Identify which cell holds the provided text, then report its [x, y] central coordinate. 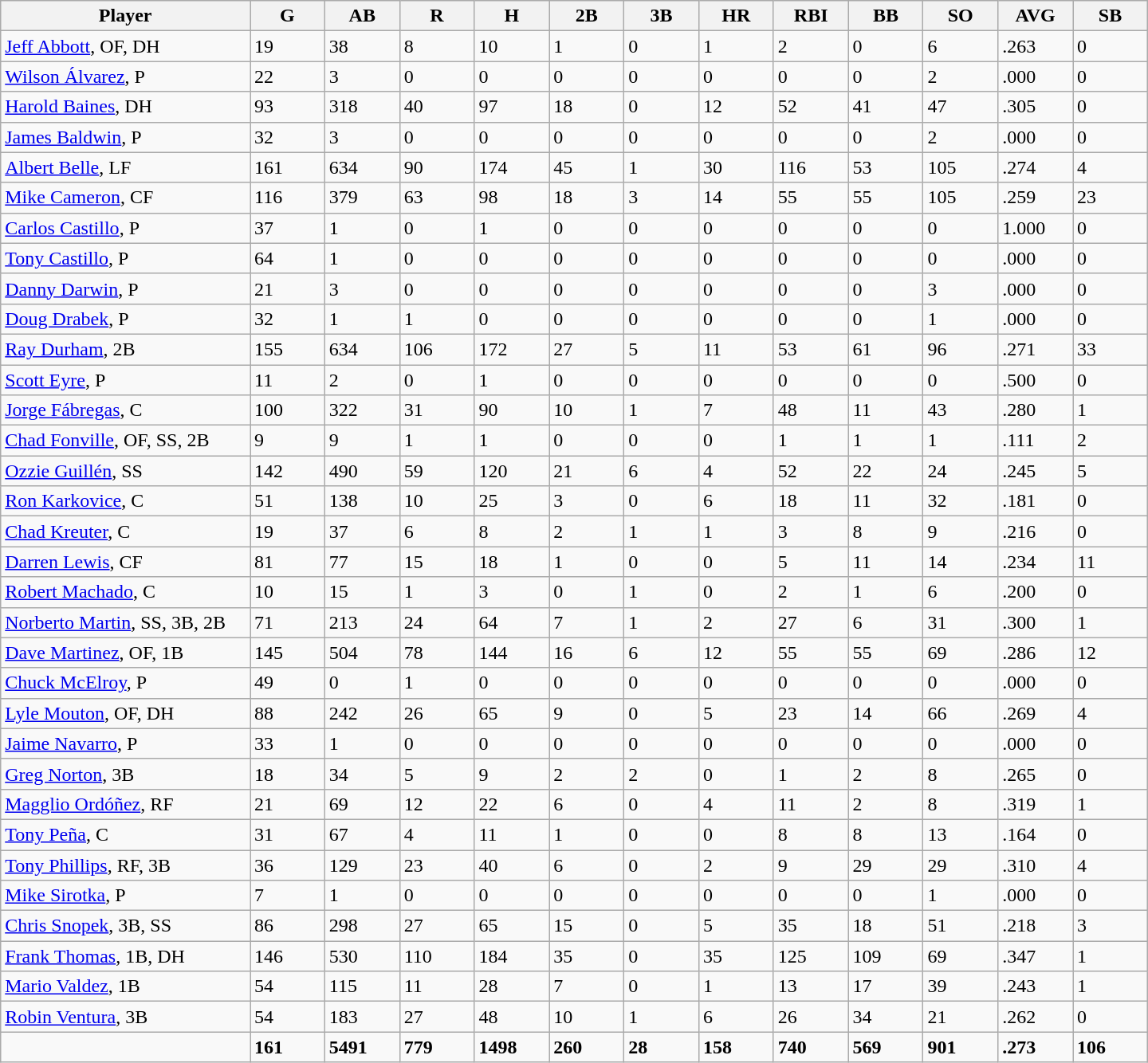
AB [362, 16]
100 [288, 410]
Wilson Álvarez, P [126, 76]
Darren Lewis, CF [126, 562]
Frank Thomas, 1B, DH [126, 956]
.243 [1036, 987]
H [512, 16]
Ron Karkovice, C [126, 501]
.111 [1036, 441]
.262 [1036, 1017]
67 [362, 834]
Chris Snopek, 3B, SS [126, 926]
.310 [1036, 865]
Mike Sirotka, P [126, 896]
James Baldwin, P [126, 137]
R [437, 16]
Tony Phillips, RF, 3B [126, 865]
86 [288, 926]
Robert Machado, C [126, 592]
BB [886, 16]
.286 [1036, 653]
569 [886, 1047]
5491 [362, 1047]
Danny Darwin, P [126, 288]
3B [662, 16]
115 [362, 987]
RBI [811, 16]
41 [886, 107]
Mike Cameron, CF [126, 198]
.218 [1036, 926]
242 [362, 713]
.280 [1036, 410]
.263 [1036, 46]
.273 [1036, 1047]
36 [288, 865]
81 [288, 562]
HR [736, 16]
.200 [1036, 592]
Chad Kreuter, C [126, 531]
77 [362, 562]
AVG [1036, 16]
30 [736, 167]
.305 [1036, 107]
1498 [512, 1047]
322 [362, 410]
379 [362, 198]
Mario Valdez, 1B [126, 987]
G [288, 16]
.269 [1036, 713]
901 [961, 1047]
184 [512, 956]
Ray Durham, 2B [126, 349]
.259 [1036, 198]
318 [362, 107]
172 [512, 349]
.181 [1036, 501]
.245 [1036, 471]
43 [961, 410]
Albert Belle, LF [126, 167]
SB [1111, 16]
142 [288, 471]
Greg Norton, 3B [126, 774]
.265 [1036, 774]
Ozzie Guillén, SS [126, 471]
2B [587, 16]
61 [886, 349]
88 [288, 713]
Tony Castillo, P [126, 258]
129 [362, 865]
Magglio Ordóñez, RF [126, 804]
109 [886, 956]
144 [512, 653]
530 [362, 956]
138 [362, 501]
740 [811, 1047]
Harold Baines, DH [126, 107]
120 [512, 471]
93 [288, 107]
59 [437, 471]
45 [587, 167]
47 [961, 107]
.319 [1036, 804]
96 [961, 349]
.271 [1036, 349]
Tony Peña, C [126, 834]
25 [512, 501]
39 [961, 987]
.234 [1036, 562]
Norberto Martin, SS, 3B, 2B [126, 622]
Carlos Castillo, P [126, 228]
Doug Drabek, P [126, 319]
174 [512, 167]
16 [587, 653]
Jorge Fábregas, C [126, 410]
78 [437, 653]
.300 [1036, 622]
183 [362, 1017]
1.000 [1036, 228]
504 [362, 653]
125 [811, 956]
260 [587, 1047]
71 [288, 622]
Chuck McElroy, P [126, 683]
97 [512, 107]
145 [288, 653]
490 [362, 471]
Jeff Abbott, OF, DH [126, 46]
Scott Eyre, P [126, 380]
49 [288, 683]
63 [437, 198]
298 [362, 926]
779 [437, 1047]
.164 [1036, 834]
38 [362, 46]
146 [288, 956]
Lyle Mouton, OF, DH [126, 713]
.216 [1036, 531]
213 [362, 622]
Chad Fonville, OF, SS, 2B [126, 441]
.274 [1036, 167]
66 [961, 713]
110 [437, 956]
Robin Ventura, 3B [126, 1017]
Dave Martinez, OF, 1B [126, 653]
SO [961, 16]
155 [288, 349]
158 [736, 1047]
.347 [1036, 956]
17 [886, 987]
98 [512, 198]
.500 [1036, 380]
Jaime Navarro, P [126, 743]
Player [126, 16]
